Output the [X, Y] coordinate of the center of the cell containing the given text.  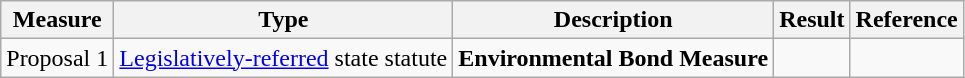
Reference [906, 20]
Type [284, 20]
Result [812, 20]
Environmental Bond Measure [614, 58]
Legislatively-referred state statute [284, 58]
Description [614, 20]
Proposal 1 [58, 58]
Measure [58, 20]
